Provide the (X, Y) coordinate of the cell's center where the given text is located.  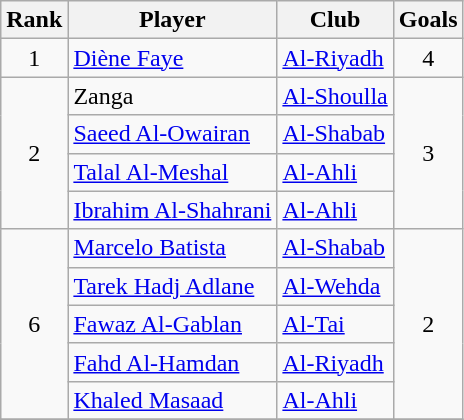
Club (335, 20)
4 (428, 58)
Goals (428, 20)
3 (428, 153)
Diène Faye (172, 58)
Fawaz Al-Gablan (172, 324)
Al-Shoulla (335, 96)
Tarek Hadj Adlane (172, 286)
Ibrahim Al-Shahrani (172, 210)
Al-Wehda (335, 286)
Fahd Al-Hamdan (172, 362)
6 (34, 324)
Rank (34, 20)
1 (34, 58)
Zanga (172, 96)
Talal Al-Meshal (172, 172)
Player (172, 20)
Khaled Masaad (172, 400)
Al-Tai (335, 324)
Saeed Al-Owairan (172, 134)
Marcelo Batista (172, 248)
